Return the (x, y) coordinate for the center point of the cell that contains the specified text.  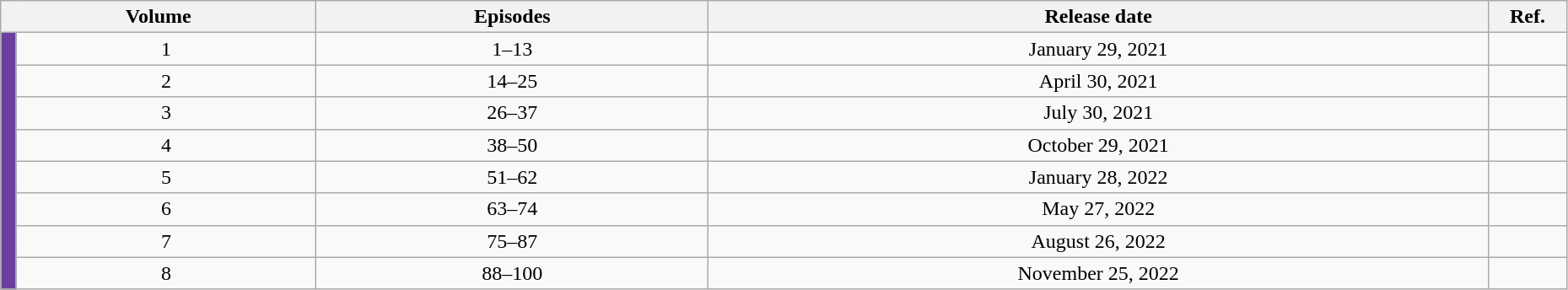
August 26, 2022 (1098, 241)
88–100 (513, 273)
April 30, 2021 (1098, 81)
1 (165, 49)
7 (165, 241)
2 (165, 81)
51–62 (513, 177)
75–87 (513, 241)
Release date (1098, 17)
Ref. (1528, 17)
3 (165, 113)
38–50 (513, 145)
14–25 (513, 81)
January 29, 2021 (1098, 49)
6 (165, 209)
Episodes (513, 17)
5 (165, 177)
October 29, 2021 (1098, 145)
8 (165, 273)
May 27, 2022 (1098, 209)
4 (165, 145)
July 30, 2021 (1098, 113)
26–37 (513, 113)
1–13 (513, 49)
63–74 (513, 209)
November 25, 2022 (1098, 273)
January 28, 2022 (1098, 177)
Volume (159, 17)
